Return the (x, y) coordinate for the center point of the cell that contains the specified text.  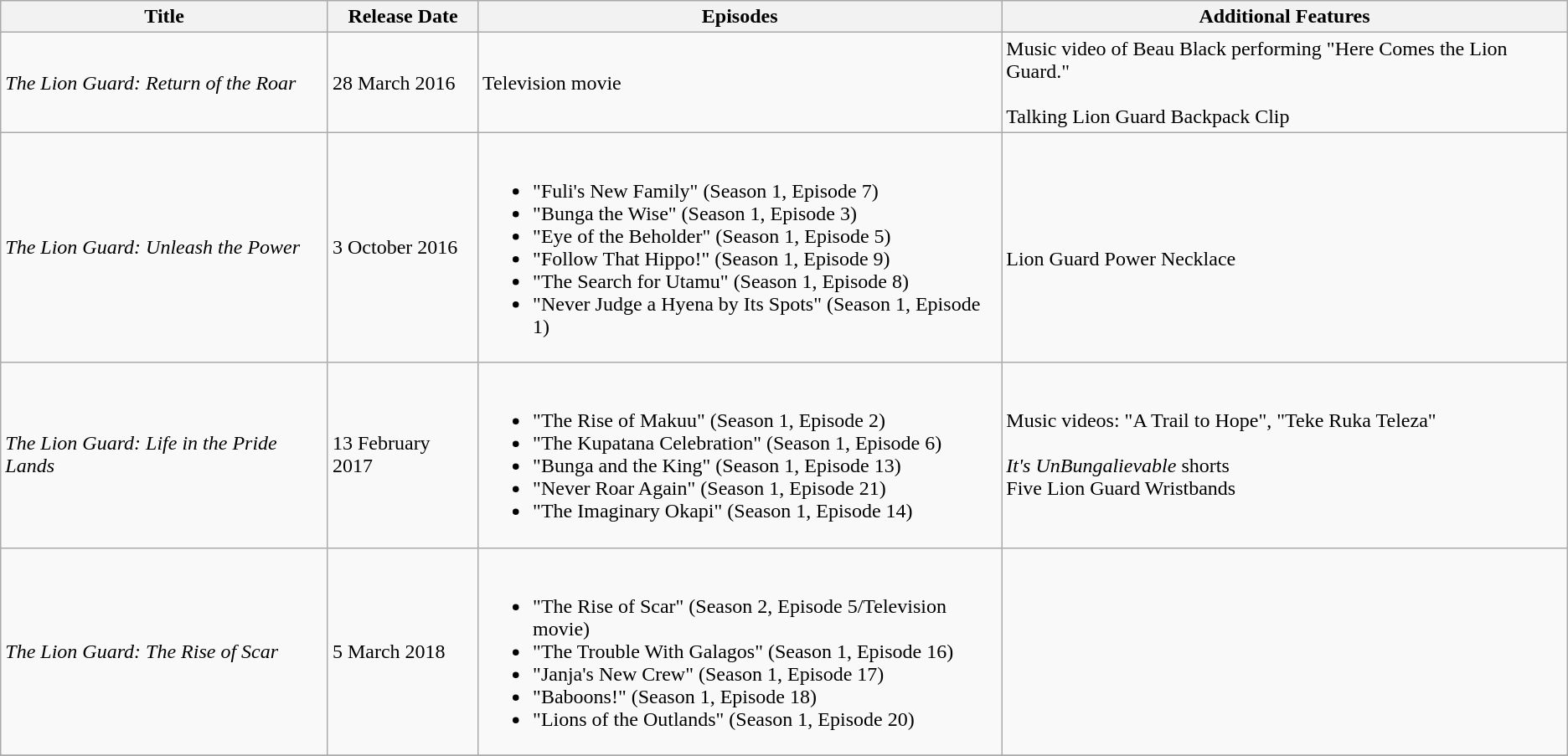
The Lion Guard: Return of the Roar (164, 82)
28 March 2016 (402, 82)
Additional Features (1285, 17)
Music video of Beau Black performing "Here Comes the Lion Guard."Talking Lion Guard Backpack Clip (1285, 82)
Music videos: "A Trail to Hope", "Teke Ruka Teleza"It's UnBungalievable shortsFive Lion Guard Wristbands (1285, 455)
3 October 2016 (402, 248)
The Lion Guard: The Rise of Scar (164, 651)
The Lion Guard: Life in the Pride Lands (164, 455)
5 March 2018 (402, 651)
Episodes (740, 17)
Release Date (402, 17)
Lion Guard Power Necklace (1285, 248)
13 February 2017 (402, 455)
Television movie (740, 82)
Title (164, 17)
The Lion Guard: Unleash the Power (164, 248)
